Locate the cell with the specified text and output its (X, Y) center coordinate. 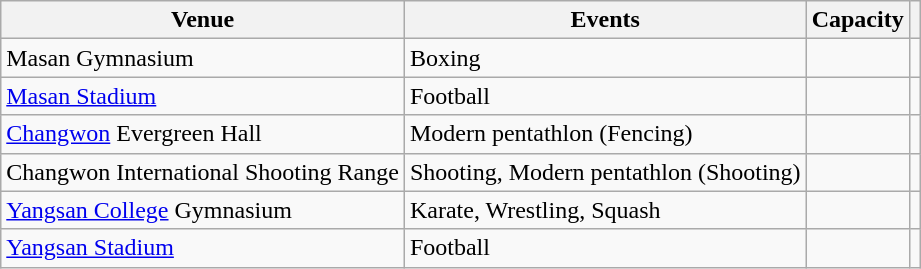
Karate, Wrestling, Squash (605, 210)
Events (605, 20)
Yangsan College Gymnasium (203, 210)
Masan Stadium (203, 96)
Shooting, Modern pentathlon (Shooting) (605, 172)
Changwon Evergreen Hall (203, 134)
Boxing (605, 58)
Modern pentathlon (Fencing) (605, 134)
Changwon International Shooting Range (203, 172)
Capacity (858, 20)
Masan Gymnasium (203, 58)
Yangsan Stadium (203, 248)
Venue (203, 20)
